Provide the (x, y) coordinate of the cell's center where the given text is located.  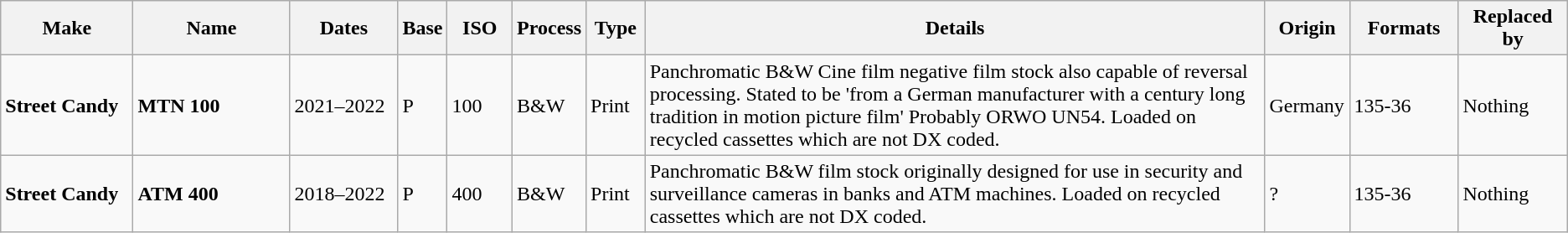
Process (549, 28)
Base (422, 28)
Type (616, 28)
Origin (1307, 28)
MTN 100 (211, 106)
Make (67, 28)
Replaced by (1513, 28)
ATM 400 (211, 194)
Formats (1404, 28)
ISO (480, 28)
100 (480, 106)
400 (480, 194)
Germany (1307, 106)
Dates (343, 28)
2021–2022 (343, 106)
? (1307, 194)
2018–2022 (343, 194)
Name (211, 28)
Details (955, 28)
